Find where the given text appears and provide that cell's center as [x, y] coordinate. 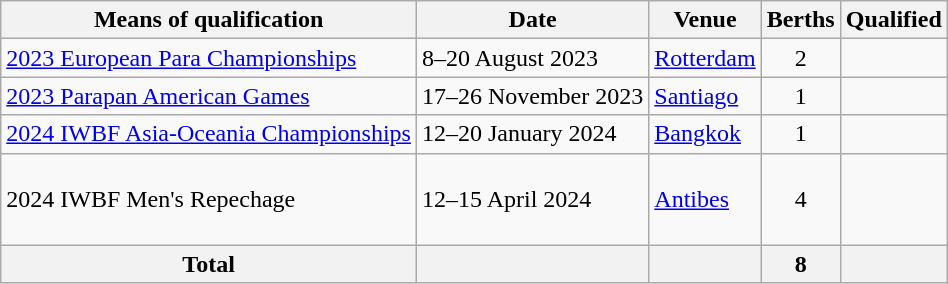
2023 Parapan American Games [209, 96]
Santiago [705, 96]
2024 IWBF Men's Repechage [209, 199]
Date [532, 20]
8–20 August 2023 [532, 58]
17–26 November 2023 [532, 96]
2023 European Para Championships [209, 58]
Berths [800, 20]
Venue [705, 20]
Qualified [894, 20]
Means of qualification [209, 20]
Total [209, 264]
2024 IWBF Asia-Oceania Championships [209, 134]
Rotterdam [705, 58]
12–15 April 2024 [532, 199]
4 [800, 199]
Antibes [705, 199]
2 [800, 58]
12–20 January 2024 [532, 134]
8 [800, 264]
Bangkok [705, 134]
